For the text-containing cell, return its midpoint in [x, y] coordinate format. 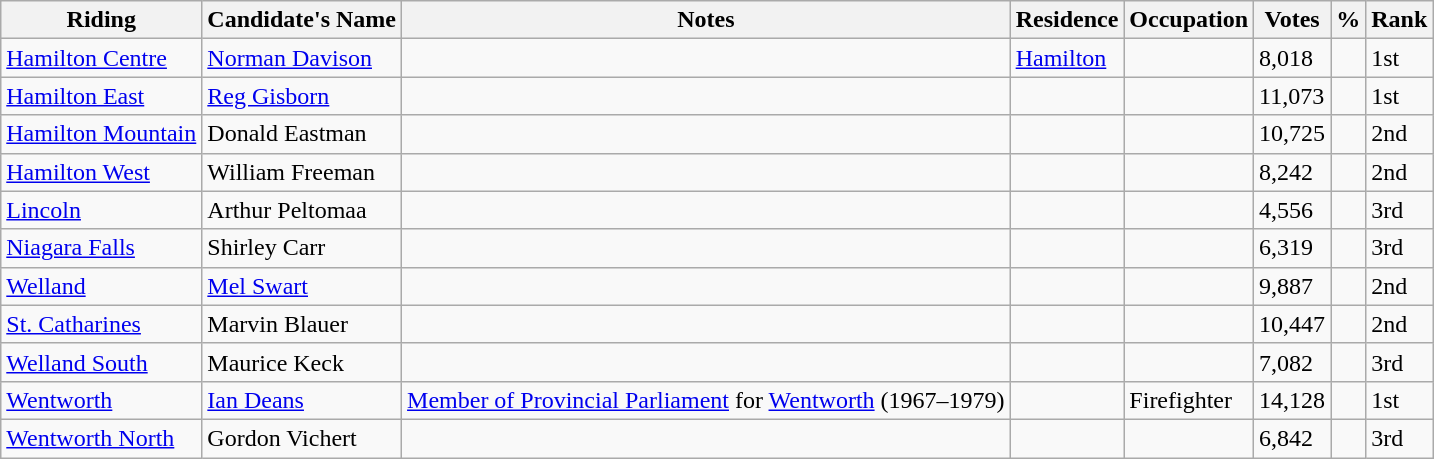
Hamilton East [102, 96]
Welland South [102, 362]
Shirley Carr [302, 248]
7,082 [1292, 362]
% [1348, 20]
Lincoln [102, 210]
Wentworth [102, 400]
Marvin Blauer [302, 324]
Donald Eastman [302, 134]
Votes [1292, 20]
Residence [1067, 20]
Hamilton West [102, 172]
11,073 [1292, 96]
Firefighter [1189, 400]
6,842 [1292, 438]
10,447 [1292, 324]
9,887 [1292, 286]
Ian Deans [302, 400]
8,018 [1292, 58]
4,556 [1292, 210]
Hamilton Mountain [102, 134]
Hamilton [1067, 58]
Notes [706, 20]
Niagara Falls [102, 248]
Norman Davison [302, 58]
Rank [1400, 20]
St. Catharines [102, 324]
Welland [102, 286]
Gordon Vichert [302, 438]
8,242 [1292, 172]
Wentworth North [102, 438]
William Freeman [302, 172]
Riding [102, 20]
Mel Swart [302, 286]
Hamilton Centre [102, 58]
Maurice Keck [302, 362]
6,319 [1292, 248]
Occupation [1189, 20]
Arthur Peltomaa [302, 210]
Reg Gisborn [302, 96]
14,128 [1292, 400]
10,725 [1292, 134]
Member of Provincial Parliament for Wentworth (1967–1979) [706, 400]
Candidate's Name [302, 20]
